Capture the cell that displays the provided text and extract its (X, Y) central coordinate. 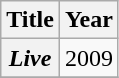
2009 (88, 58)
Year (88, 20)
Live (30, 58)
Title (30, 20)
